Search for the cell housing the specified text and yield its (X, Y) center coordinate. 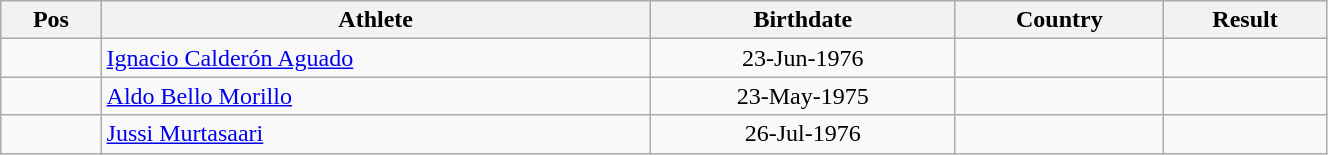
Athlete (376, 20)
Country (1059, 20)
Ignacio Calderón Aguado (376, 58)
26-Jul-1976 (802, 134)
23-Jun-1976 (802, 58)
Pos (51, 20)
Aldo Bello Morillo (376, 96)
Jussi Murtasaari (376, 134)
23-May-1975 (802, 96)
Birthdate (802, 20)
Result (1246, 20)
